Extract the (x, y) coordinate from the center of the cell holding the provided text.  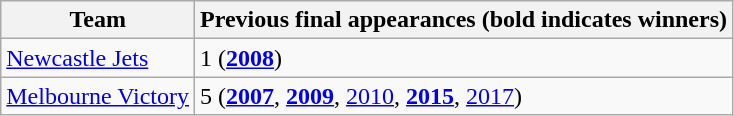
1 (2008) (464, 58)
Previous final appearances (bold indicates winners) (464, 20)
Team (98, 20)
Newcastle Jets (98, 58)
Melbourne Victory (98, 96)
5 (2007, 2009, 2010, 2015, 2017) (464, 96)
